Scan for the cell matching the given text and deliver its [X, Y] coordinate at center. 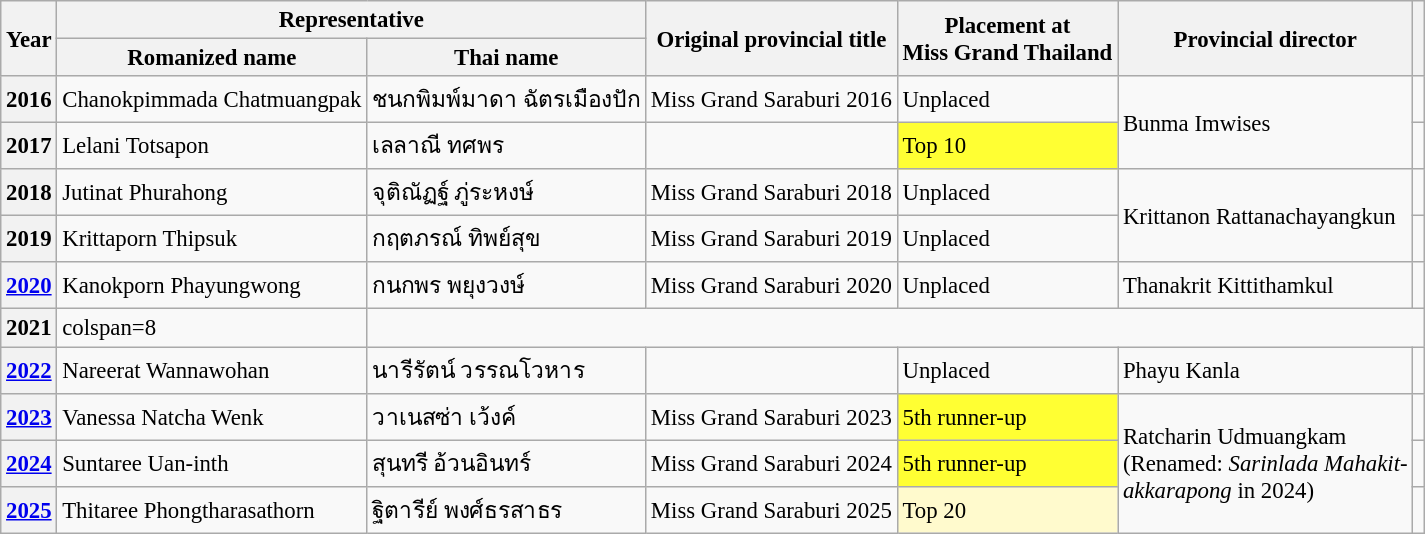
Nareerat Wannawohan [212, 370]
Ratcharin Udmuangkam(Renamed: Sarinlada Mahakit-akkarapong in 2024) [1266, 463]
colspan=8 [212, 328]
Miss Grand Saraburi 2019 [772, 240]
Jutinat Phurahong [212, 192]
2017 [29, 146]
จุติณัฏฐ์ ภู่ระหงษ์ [506, 192]
2022 [29, 370]
Lelani Totsapon [212, 146]
2020 [29, 286]
นารีรัตน์ วรรณโวหาร [506, 370]
Krittanon Rattanachayangkun [1266, 216]
2018 [29, 192]
Thai name [506, 58]
Miss Grand Saraburi 2020 [772, 286]
2019 [29, 240]
Romanized name [212, 58]
Representative [352, 20]
2024 [29, 464]
Miss Grand Saraburi 2016 [772, 100]
Miss Grand Saraburi 2018 [772, 192]
ชนกพิมพ์มาดา ฉัตรเมืองปัก [506, 100]
2016 [29, 100]
Vanessa Natcha Wenk [212, 416]
Thanakrit Kittithamkul [1266, 286]
Top 10 [1007, 146]
Miss Grand Saraburi 2024 [772, 464]
กนกพร พยุงวงษ์ [506, 286]
Krittaporn Thipsuk [212, 240]
สุนทรี อ้วนอินทร์ [506, 464]
วาเนสซ่า เว้งค์ [506, 416]
Original provincial title [772, 38]
Year [29, 38]
Top 20 [1007, 510]
Miss Grand Saraburi 2023 [772, 416]
Phayu Kanla [1266, 370]
Kanokporn Phayungwong [212, 286]
2023 [29, 416]
Miss Grand Saraburi 2025 [772, 510]
Thitaree Phongtharasathorn [212, 510]
2025 [29, 510]
Bunma Imwises [1266, 122]
2021 [29, 328]
เลลาณี ทศพร [506, 146]
กฤตภรณ์ ทิพย์สุข [506, 240]
Placement atMiss Grand Thailand [1007, 38]
Chanokpimmada Chatmuangpak [212, 100]
ฐิตารีย์ พงศ์ธรสาธร [506, 510]
Suntaree Uan-inth [212, 464]
Provincial director [1266, 38]
